Detect which cell encompasses the target text, then output its (X, Y) center coordinate. 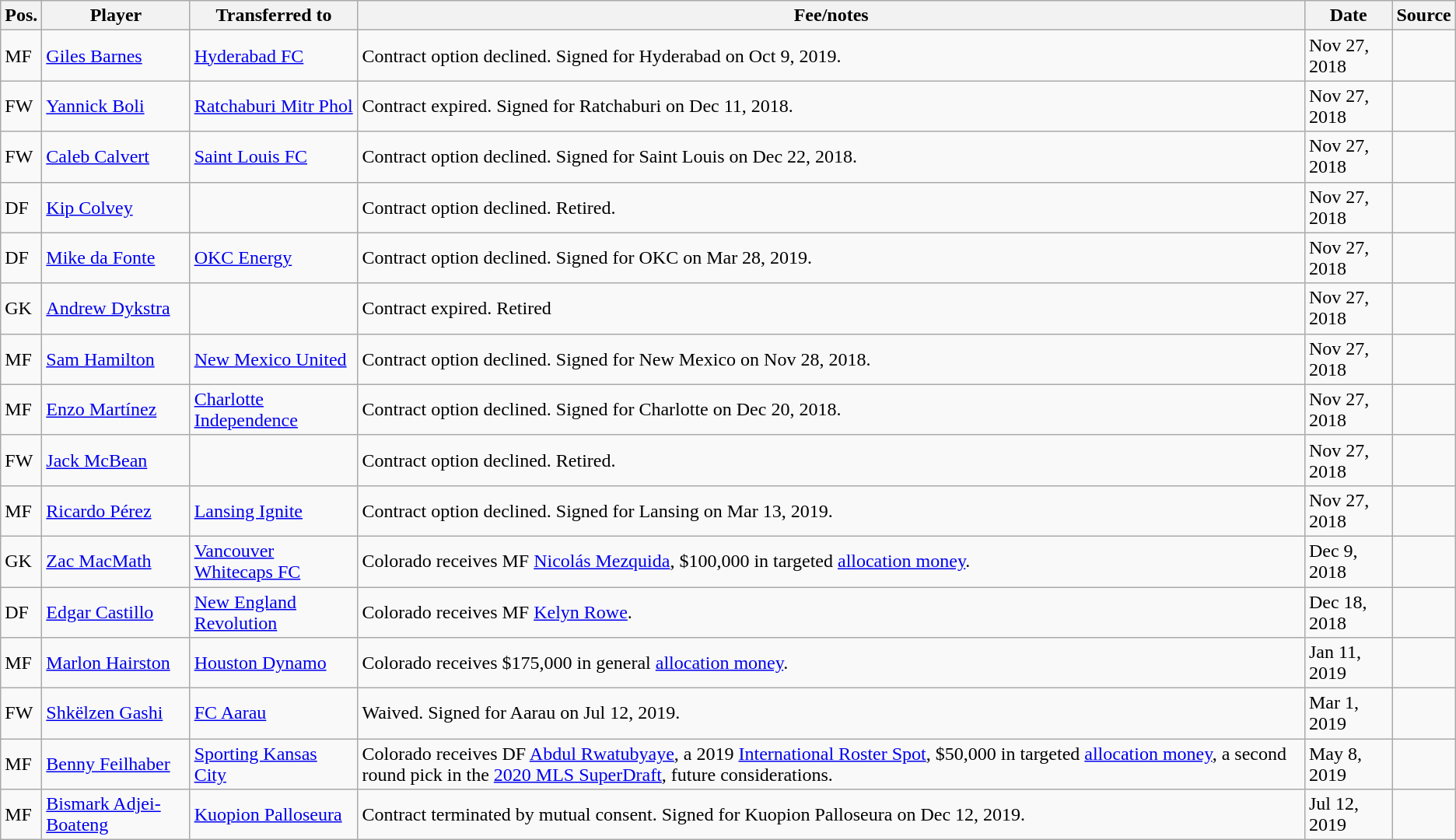
Vancouver Whitecaps FC (274, 562)
Colorado receives MF Nicolás Mezquida, $100,000 in targeted allocation money. (831, 562)
Sporting Kansas City (274, 764)
Mar 1, 2019 (1349, 714)
Houston Dynamo (274, 663)
May 8, 2019 (1349, 764)
Shkëlzen Gashi (116, 714)
Date (1349, 16)
Yannick Boli (116, 106)
Dec 18, 2018 (1349, 611)
Zac MacMath (116, 562)
Sam Hamilton (116, 359)
Waived. Signed for Aarau on Jul 12, 2019. (831, 714)
Bismark Adjei-Boateng (116, 815)
Ratchaburi Mitr Phol (274, 106)
Andrew Dykstra (116, 308)
Pos. (22, 16)
FC Aarau (274, 714)
Benny Feilhaber (116, 764)
Jan 11, 2019 (1349, 663)
Contract option declined. Signed for Hyderabad on Oct 9, 2019. (831, 56)
Kip Colvey (116, 207)
Contract expired. Retired (831, 308)
Jack McBean (116, 460)
Jul 12, 2019 (1349, 815)
New Mexico United (274, 359)
Contract option declined. Signed for Lansing on Mar 13, 2019. (831, 510)
New England Revolution (274, 611)
Mike da Fonte (116, 258)
OKC Energy (274, 258)
Colorado receives MF Kelyn Rowe. (831, 611)
Contract option declined. Signed for Saint Louis on Dec 22, 2018. (831, 157)
Enzo Martínez (116, 409)
Charlotte Independence (274, 409)
Contract option declined. Signed for Charlotte on Dec 20, 2018. (831, 409)
Contract option declined. Signed for New Mexico on Nov 28, 2018. (831, 359)
Dec 9, 2018 (1349, 562)
Fee/notes (831, 16)
Marlon Hairston (116, 663)
Contract terminated by mutual consent. Signed for Kuopion Palloseura on Dec 12, 2019. (831, 815)
Player (116, 16)
Source (1423, 16)
Caleb Calvert (116, 157)
Ricardo Pérez (116, 510)
Transferred to (274, 16)
Contract option declined. Signed for OKC on Mar 28, 2019. (831, 258)
Colorado receives $175,000 in general allocation money. (831, 663)
Lansing Ignite (274, 510)
Contract expired. Signed for Ratchaburi on Dec 11, 2018. (831, 106)
Hyderabad FC (274, 56)
Kuopion Palloseura (274, 815)
Giles Barnes (116, 56)
Edgar Castillo (116, 611)
Saint Louis FC (274, 157)
